From the cell containing the given text, extract its center point as [x, y] coordinate. 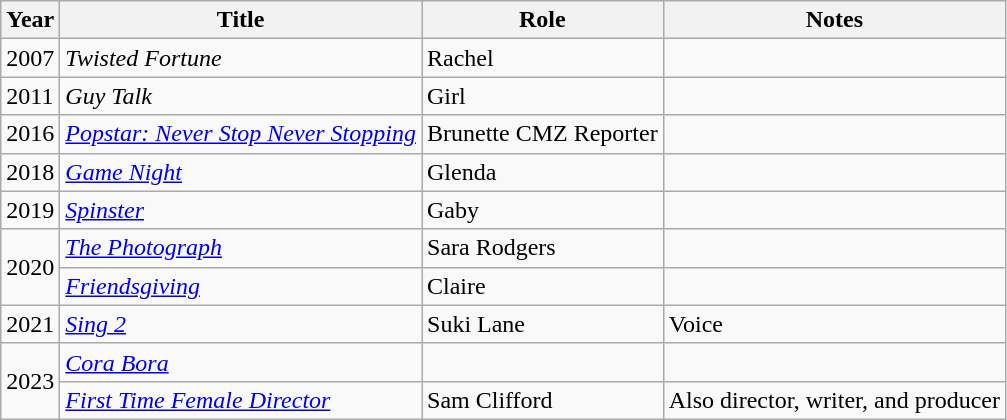
2023 [30, 381]
Twisted Fortune [241, 58]
Glenda [543, 172]
Suki Lane [543, 324]
Spinster [241, 210]
Also director, writer, and producer [834, 400]
2019 [30, 210]
2007 [30, 58]
2011 [30, 96]
Role [543, 20]
2020 [30, 267]
Claire [543, 286]
Gaby [543, 210]
2021 [30, 324]
Guy Talk [241, 96]
Title [241, 20]
Notes [834, 20]
Rachel [543, 58]
Friendsgiving [241, 286]
Sara Rodgers [543, 248]
Popstar: Never Stop Never Stopping [241, 134]
Cora Bora [241, 362]
Brunette CMZ Reporter [543, 134]
First Time Female Director [241, 400]
Voice [834, 324]
Sing 2 [241, 324]
Sam Clifford [543, 400]
2016 [30, 134]
Year [30, 20]
Game Night [241, 172]
Girl [543, 96]
2018 [30, 172]
The Photograph [241, 248]
